Detect which cell encompasses the target text, then output its [X, Y] center coordinate. 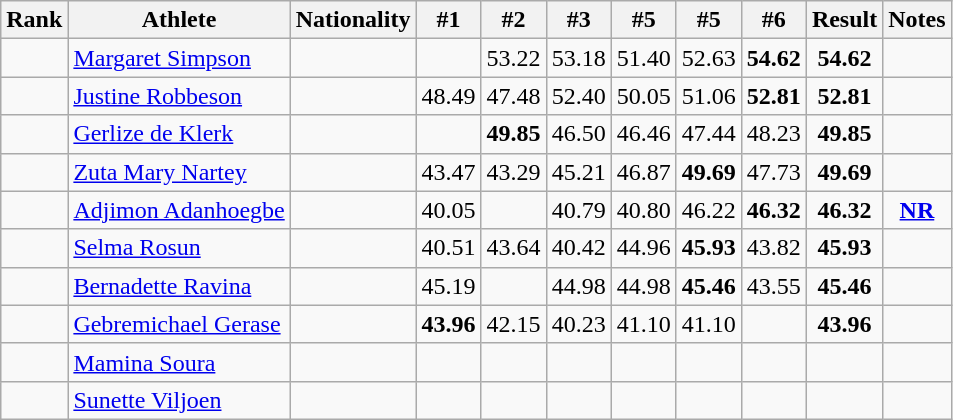
53.22 [514, 58]
51.40 [644, 58]
52.63 [708, 58]
43.29 [514, 172]
40.05 [448, 210]
Zuta Mary Nartey [179, 172]
52.40 [578, 96]
45.19 [448, 286]
Result [844, 20]
46.50 [578, 134]
Nationality [353, 20]
#6 [774, 20]
53.18 [578, 58]
Margaret Simpson [179, 58]
Bernadette Ravina [179, 286]
Sunette Viljoen [179, 400]
46.46 [644, 134]
Rank [34, 20]
48.49 [448, 96]
45.21 [578, 172]
Adjimon Adanhoegbe [179, 210]
Justine Robbeson [179, 96]
Mamina Soura [179, 362]
46.22 [708, 210]
42.15 [514, 324]
Gerlize de Klerk [179, 134]
40.79 [578, 210]
48.23 [774, 134]
50.05 [644, 96]
44.96 [644, 248]
Notes [917, 20]
40.51 [448, 248]
NR [917, 210]
47.48 [514, 96]
47.73 [774, 172]
40.42 [578, 248]
43.55 [774, 286]
46.87 [644, 172]
Gebremichael Gerase [179, 324]
Selma Rosun [179, 248]
#2 [514, 20]
47.44 [708, 134]
43.64 [514, 248]
43.82 [774, 248]
40.80 [644, 210]
40.23 [578, 324]
#1 [448, 20]
#3 [578, 20]
51.06 [708, 96]
43.47 [448, 172]
Athlete [179, 20]
